Determine the [x, y] coordinate at the center of the cell enclosing the given text.  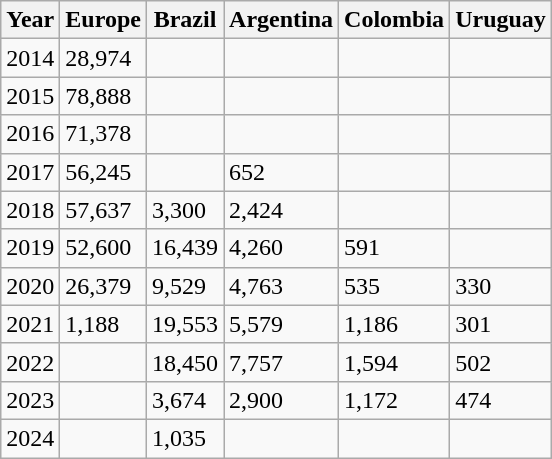
9,529 [184, 286]
19,553 [184, 324]
52,600 [104, 248]
2,424 [282, 210]
5,579 [282, 324]
18,450 [184, 362]
1,172 [394, 400]
Colombia [394, 20]
Year [30, 20]
3,300 [184, 210]
4,763 [282, 286]
3,674 [184, 400]
474 [501, 400]
2015 [30, 96]
2024 [30, 438]
2,900 [282, 400]
2019 [30, 248]
2018 [30, 210]
2014 [30, 58]
1,188 [104, 324]
301 [501, 324]
535 [394, 286]
2016 [30, 134]
2022 [30, 362]
2017 [30, 172]
1,186 [394, 324]
652 [282, 172]
Europe [104, 20]
71,378 [104, 134]
78,888 [104, 96]
Brazil [184, 20]
26,379 [104, 286]
1,594 [394, 362]
330 [501, 286]
57,637 [104, 210]
4,260 [282, 248]
2021 [30, 324]
56,245 [104, 172]
Argentina [282, 20]
2023 [30, 400]
2020 [30, 286]
Uruguay [501, 20]
16,439 [184, 248]
502 [501, 362]
591 [394, 248]
7,757 [282, 362]
28,974 [104, 58]
1,035 [184, 438]
